Return the (x, y) coordinate for the center point of the cell that contains the specified text.  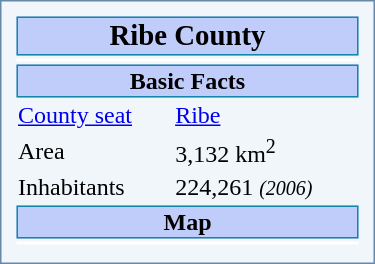
Area (93, 152)
Ribe County (187, 36)
224,261 (2006) (266, 188)
Map (187, 222)
County seat (93, 115)
Ribe (266, 115)
Inhabitants (93, 188)
Basic Facts (187, 80)
3,132 km2 (266, 152)
